Find where the given text appears and provide that cell's center as (X, Y) coordinate. 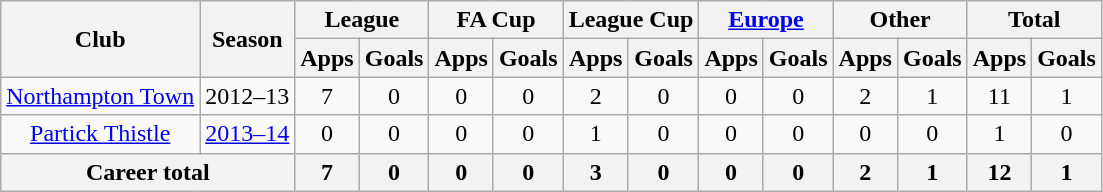
Northampton Town (100, 96)
3 (596, 172)
Total (1034, 20)
League (362, 20)
Club (100, 39)
2013–14 (248, 134)
FA Cup (496, 20)
League Cup (631, 20)
Europe (766, 20)
Career total (148, 172)
2012–13 (248, 96)
12 (999, 172)
Partick Thistle (100, 134)
Season (248, 39)
Other (900, 20)
11 (999, 96)
